Return the (X, Y) coordinate for the center point of the cell that contains the specified text.  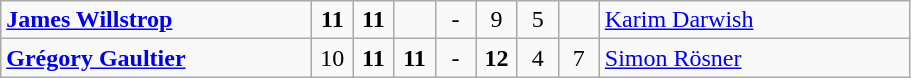
10 (332, 58)
Karim Darwish (754, 20)
5 (538, 20)
9 (496, 20)
Grégory Gaultier (156, 58)
12 (496, 58)
James Willstrop (156, 20)
7 (578, 58)
4 (538, 58)
Simon Rösner (754, 58)
